Scan for the cell matching the given text and deliver its (x, y) coordinate at center. 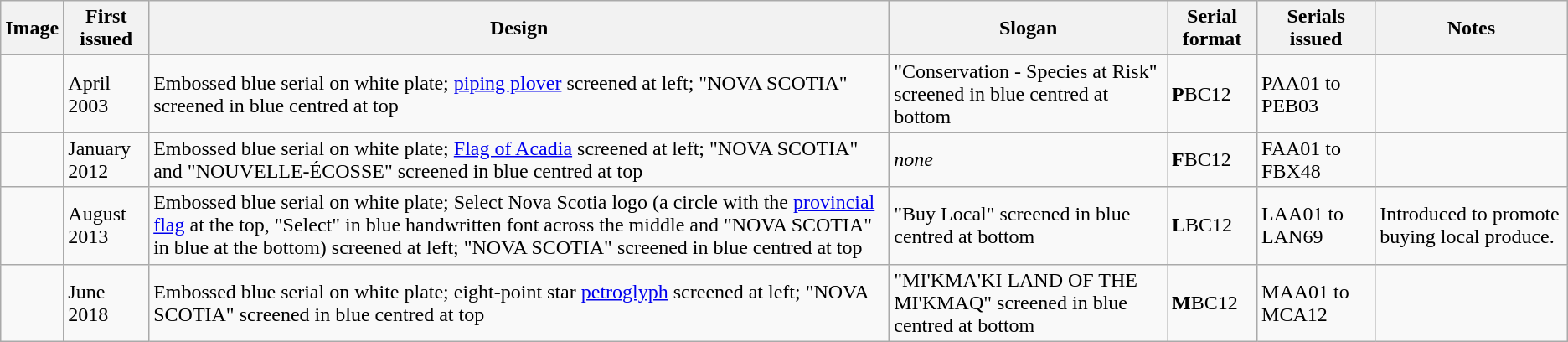
Design (519, 28)
Embossed blue serial on white plate; Flag of Acadia screened at left; "NOVA SCOTIA" and "NOUVELLE-ÉCOSSE" screened in blue centred at top (519, 159)
FAA01 to FBX48 (1317, 159)
"MI'KMA'KI LAND OF THE MI'KMAQ" screened in blue centred at bottom (1029, 303)
none (1029, 159)
MAA01 to MCA12 (1317, 303)
January 2012 (106, 159)
Serial format (1213, 28)
June 2018 (106, 303)
"Buy Local" screened in blue centred at bottom (1029, 225)
Image (32, 28)
LAA01 to LAN69 (1317, 225)
August 2013 (106, 225)
LBC12 (1213, 225)
Embossed blue serial on white plate; eight-point star petroglyph screened at left; "NOVA SCOTIA" screened in blue centred at top (519, 303)
PAA01 to PEB03 (1317, 94)
First issued (106, 28)
Notes (1472, 28)
PBC12 (1213, 94)
Embossed blue serial on white plate; piping plover screened at left; "NOVA SCOTIA" screened in blue centred at top (519, 94)
MBC12 (1213, 303)
Slogan (1029, 28)
April 2003 (106, 94)
FBC12 (1213, 159)
Serials issued (1317, 28)
"Conservation - Species at Risk" screened in blue centred at bottom (1029, 94)
Introduced to promote buying local produce. (1472, 225)
